Return [x, y] of the center of cell containing provided text 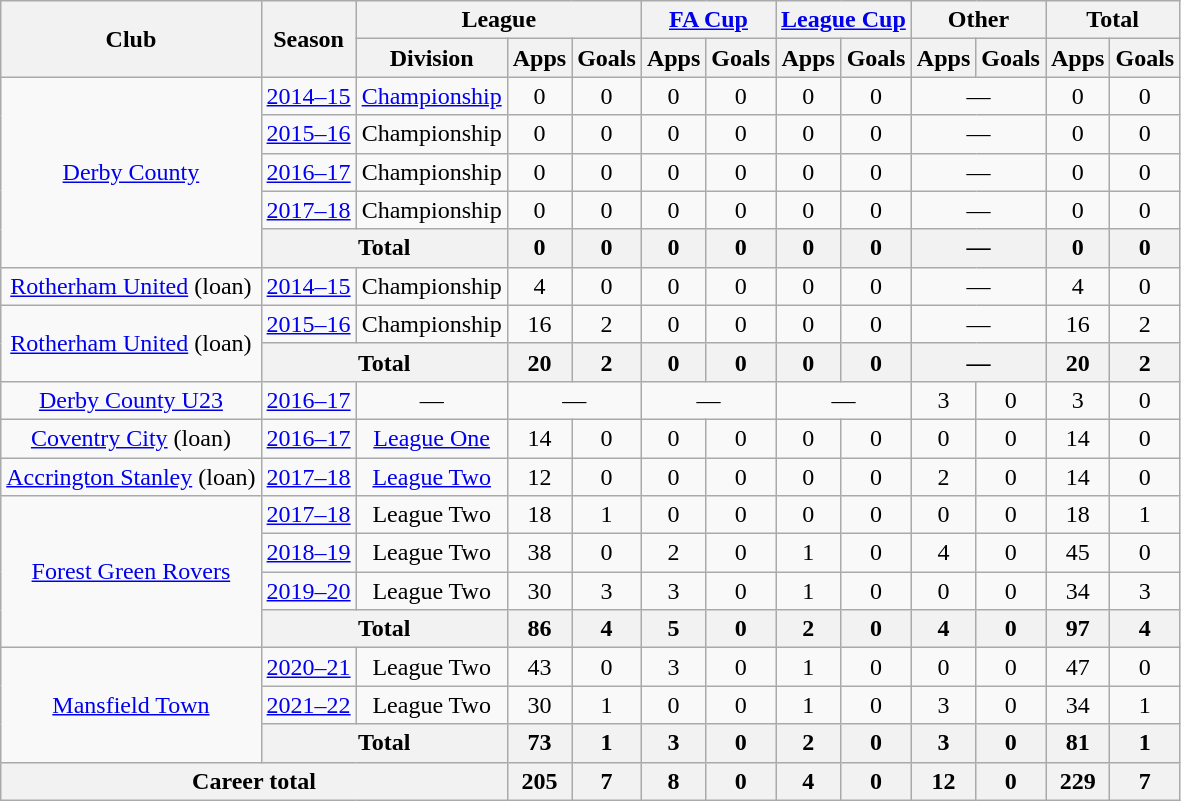
Coventry City (loan) [131, 438]
8 [673, 781]
2018–19 [308, 553]
45 [1078, 553]
81 [1078, 743]
Division [432, 58]
Derby County U23 [131, 400]
Accrington Stanley (loan) [131, 477]
2019–20 [308, 591]
73 [539, 743]
38 [539, 553]
League Cup [844, 20]
47 [1078, 667]
Forest Green Rovers [131, 572]
97 [1078, 629]
FA Cup [708, 20]
205 [539, 781]
Career total [254, 781]
2020–21 [308, 667]
86 [539, 629]
Derby County [131, 172]
Mansfield Town [131, 705]
2021–22 [308, 705]
43 [539, 667]
Club [131, 39]
Other [978, 20]
Season [308, 39]
229 [1078, 781]
League One [432, 438]
League [498, 20]
5 [673, 629]
